Find where the given text appears and provide that cell's center as (X, Y) coordinate. 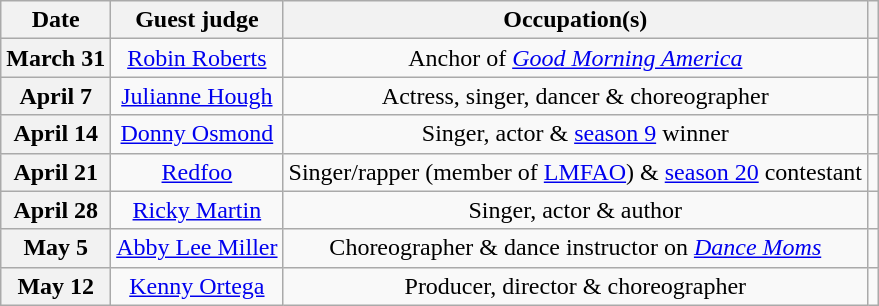
May 12 (56, 286)
Anchor of Good Morning America (576, 58)
May 5 (56, 248)
Singer/rapper (member of LMFAO) & season 20 contestant (576, 172)
April 7 (56, 96)
Ricky Martin (197, 210)
Date (56, 20)
Producer, director & choreographer (576, 286)
Redfoo (197, 172)
Singer, actor & author (576, 210)
Kenny Ortega (197, 286)
Julianne Hough (197, 96)
April 21 (56, 172)
April 28 (56, 210)
Guest judge (197, 20)
Actress, singer, dancer & choreographer (576, 96)
Occupation(s) (576, 20)
Donny Osmond (197, 134)
March 31 (56, 58)
Choreographer & dance instructor on Dance Moms (576, 248)
Abby Lee Miller (197, 248)
April 14 (56, 134)
Singer, actor & season 9 winner (576, 134)
Robin Roberts (197, 58)
